Detect which cell encompasses the target text, then output its [X, Y] center coordinate. 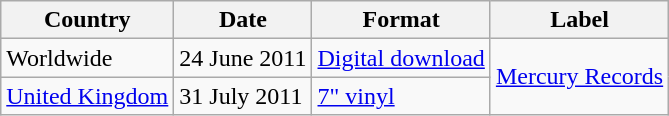
24 June 2011 [243, 58]
Format [401, 20]
Worldwide [88, 58]
Digital download [401, 58]
Date [243, 20]
31 July 2011 [243, 96]
7" vinyl [401, 96]
United Kingdom [88, 96]
Country [88, 20]
Mercury Records [579, 77]
Label [579, 20]
